Identify which cell holds the provided text, then report its [x, y] central coordinate. 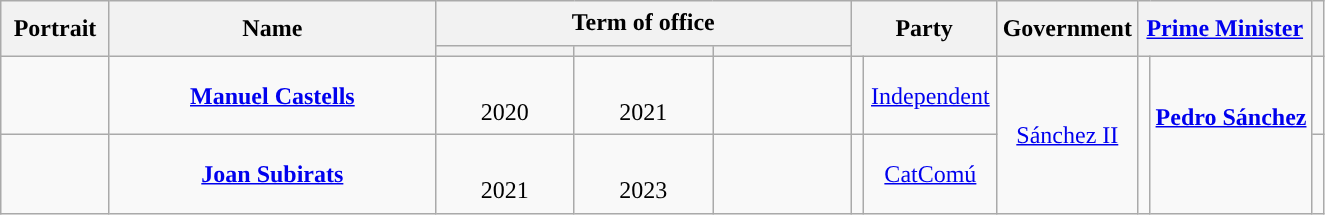
Independent [931, 95]
Term of office [643, 24]
Party [924, 29]
Portrait [56, 29]
Name [272, 29]
CatComú [931, 174]
2020 [504, 95]
2023 [644, 174]
Manuel Castells [272, 95]
Joan Subirats [272, 174]
Government [1067, 29]
Pedro Sánchez [1231, 134]
Prime Minister [1224, 29]
Sánchez II [1067, 134]
